Search for the cell housing the specified text and yield its [X, Y] center coordinate. 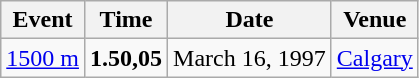
Calgary [374, 58]
Venue [374, 20]
Date [250, 20]
Event [43, 20]
March 16, 1997 [250, 58]
1500 m [43, 58]
1.50,05 [126, 58]
Time [126, 20]
